Output the (x, y) coordinate of the center of the cell containing the given text.  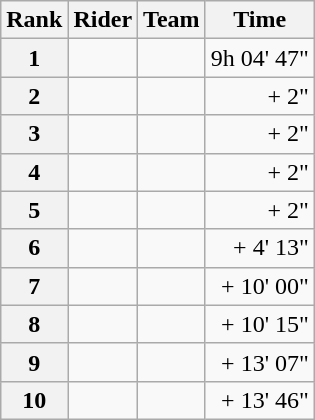
1 (34, 58)
5 (34, 210)
9h 04' 47" (260, 58)
+ 13' 46" (260, 400)
Time (260, 20)
+ 4' 13" (260, 248)
+ 10' 00" (260, 286)
7 (34, 286)
9 (34, 362)
10 (34, 400)
2 (34, 96)
Rank (34, 20)
Rider (103, 20)
6 (34, 248)
4 (34, 172)
+ 13' 07" (260, 362)
+ 10' 15" (260, 324)
8 (34, 324)
3 (34, 134)
Team (172, 20)
